Search for the cell housing the specified text and yield its (x, y) center coordinate. 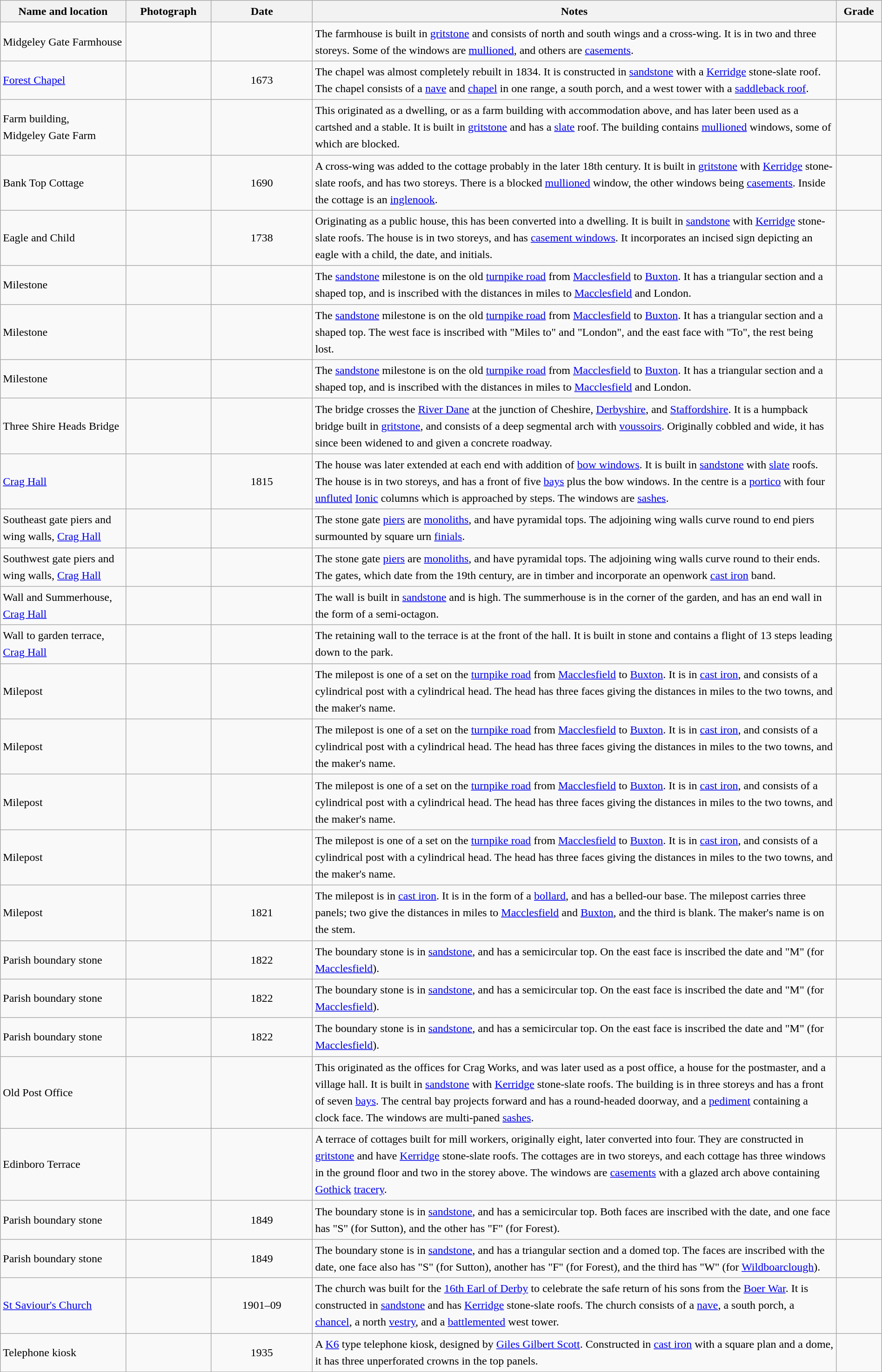
Notes (574, 11)
Southwest gate piers and wing walls, Crag Hall (63, 567)
The stone gate piers are monoliths, and have pyramidal tops. The adjoining wing walls curve round to end piers surmounted by square urn finials. (574, 528)
The retaining wall to the terrace is at the front of the hall. It is built in stone and contains a flight of 13 steps leading down to the park. (574, 645)
Wall to garden terrace, Crag Hall (63, 645)
1738 (262, 238)
Crag Hall (63, 481)
1821 (262, 912)
Name and location (63, 11)
Three Shire Heads Bridge (63, 426)
1690 (262, 182)
Old Post Office (63, 1092)
Forest Chapel (63, 80)
Edinboro Terrace (63, 1165)
Date (262, 11)
Grade (859, 11)
Telephone kiosk (63, 1352)
1901–09 (262, 1305)
1815 (262, 481)
1935 (262, 1352)
The wall is built in sandstone and is high. The summerhouse is in the corner of the garden, and has an end wall in the form of a semi-octagon. (574, 606)
Farm building,Midgeley Gate Farm (63, 127)
Midgeley Gate Farmhouse (63, 42)
St Saviour's Church (63, 1305)
Eagle and Child (63, 238)
1673 (262, 80)
Photograph (168, 11)
Bank Top Cottage (63, 182)
Southeast gate piers and wing walls, Crag Hall (63, 528)
Wall and Summerhouse, Crag Hall (63, 606)
